Capture the cell that displays the provided text and extract its [X, Y] central coordinate. 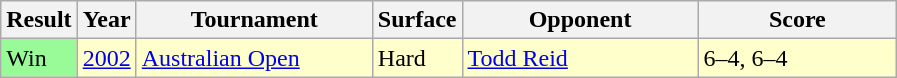
6–4, 6–4 [798, 58]
Score [798, 20]
Australian Open [254, 58]
Tournament [254, 20]
Win [39, 58]
Surface [417, 20]
Result [39, 20]
Hard [417, 58]
Todd Reid [580, 58]
Year [106, 20]
2002 [106, 58]
Opponent [580, 20]
